Pinpoint the cell where the given text exists, returning its [x, y] midpoint coordinate. 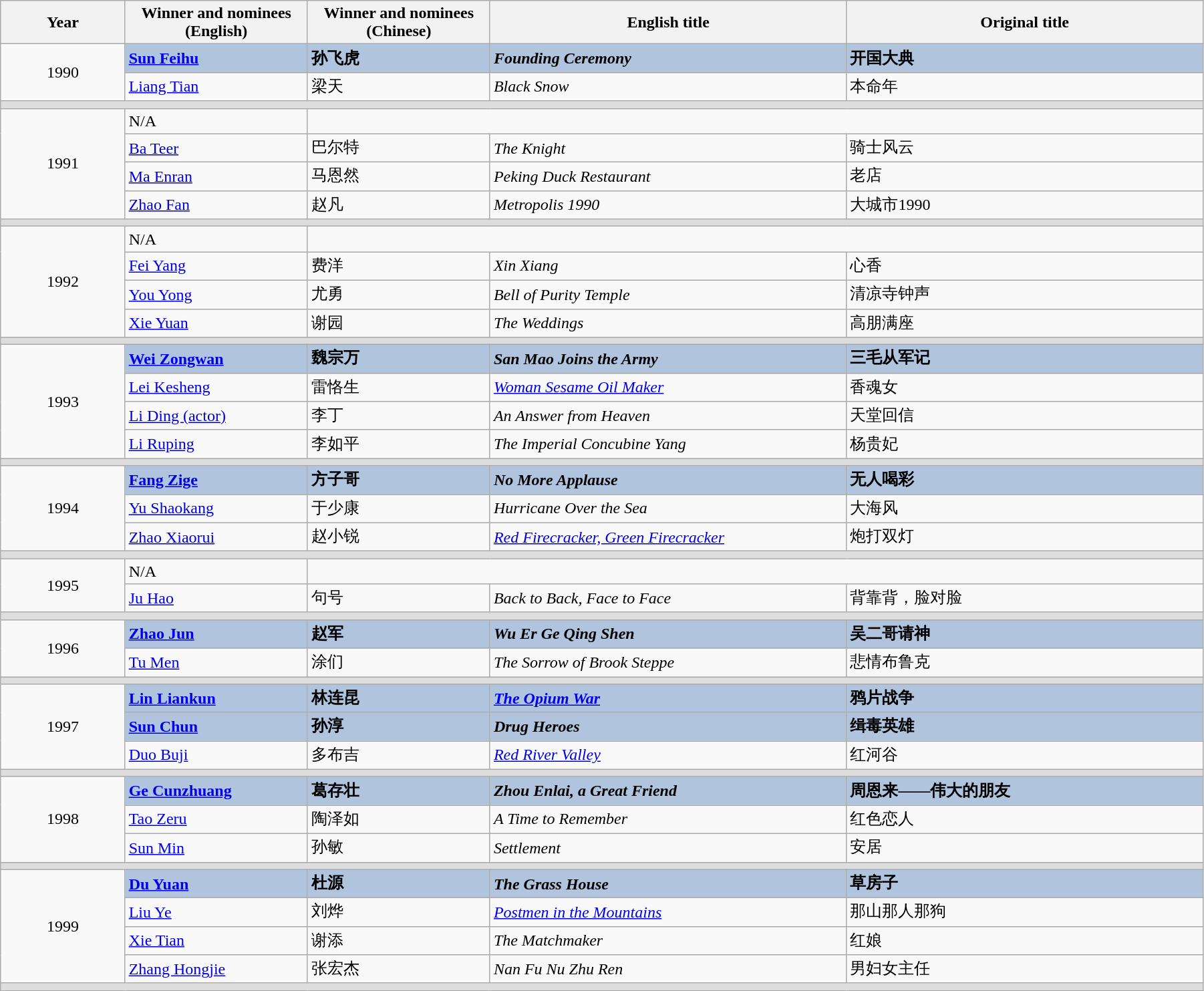
费洋 [398, 266]
Original title [1025, 23]
吴二哥请神 [1025, 633]
1994 [63, 509]
孙淳 [398, 727]
安居 [1025, 847]
杜源 [398, 883]
李如平 [398, 444]
1997 [63, 727]
Ge Cunzhuang [216, 791]
赵小锐 [398, 537]
1995 [63, 585]
赵军 [398, 633]
尤勇 [398, 294]
Sun Feihu [216, 59]
那山那人那狗 [1025, 913]
The Knight [668, 148]
Winner and nominees(Chinese) [398, 23]
三毛从军记 [1025, 360]
Zhao Jun [216, 633]
Red River Valley [668, 755]
鸦片战争 [1025, 699]
缉毒英雄 [1025, 727]
男妇女主任 [1025, 969]
背靠背，脸对脸 [1025, 599]
涂们 [398, 663]
Back to Back, Face to Face [668, 599]
San Mao Joins the Army [668, 360]
Ma Enran [216, 176]
The Sorrow of Brook Steppe [668, 663]
Zhou Enlai, a Great Friend [668, 791]
A Time to Remember [668, 819]
The Weddings [668, 323]
The Imperial Concubine Yang [668, 444]
巴尔特 [398, 148]
An Answer from Heaven [668, 416]
张宏杰 [398, 969]
Sun Min [216, 847]
魏宗万 [398, 360]
大城市1990 [1025, 204]
Wei Zongwan [216, 360]
Zhao Fan [216, 204]
大海风 [1025, 509]
老店 [1025, 176]
The Opium War [668, 699]
1996 [63, 648]
红娘 [1025, 941]
红色恋人 [1025, 819]
Nan Fu Nu Zhu Ren [668, 969]
高朋满座 [1025, 323]
Woman Sesame Oil Maker [668, 388]
于少康 [398, 509]
Hurricane Over the Sea [668, 509]
葛存壮 [398, 791]
Li Ruping [216, 444]
1990 [63, 72]
李丁 [398, 416]
Founding Ceremony [668, 59]
红河谷 [1025, 755]
Black Snow [668, 87]
Red Firecracker, Green Firecracker [668, 537]
句号 [398, 599]
Du Yuan [216, 883]
Wu Er Ge Qing Shen [668, 633]
Winner and nominees(English) [216, 23]
陶泽如 [398, 819]
赵凡 [398, 204]
Yu Shaokang [216, 509]
Settlement [668, 847]
开国大典 [1025, 59]
骑士风云 [1025, 148]
The Grass House [668, 883]
Xie Tian [216, 941]
谢添 [398, 941]
Year [63, 23]
刘烨 [398, 913]
孙飞虎 [398, 59]
Ju Hao [216, 599]
Peking Duck Restaurant [668, 176]
1991 [63, 164]
多布吉 [398, 755]
谢园 [398, 323]
草房子 [1025, 883]
Lei Kesheng [216, 388]
Tu Men [216, 663]
Tao Zeru [216, 819]
炮打双灯 [1025, 537]
心香 [1025, 266]
Sun Chun [216, 727]
Fei Yang [216, 266]
English title [668, 23]
The Matchmaker [668, 941]
Liu Ye [216, 913]
Xin Xiang [668, 266]
周恩来——伟大的朋友 [1025, 791]
You Yong [216, 294]
1999 [63, 926]
梁天 [398, 87]
Fang Zige [216, 480]
Zhang Hongjie [216, 969]
Zhao Xiaorui [216, 537]
1993 [63, 402]
Lin Liankun [216, 699]
Liang Tian [216, 87]
No More Applause [668, 480]
Postmen in the Mountains [668, 913]
Drug Heroes [668, 727]
清凉寺钟声 [1025, 294]
雷恪生 [398, 388]
本命年 [1025, 87]
方子哥 [398, 480]
Duo Buji [216, 755]
Xie Yuan [216, 323]
1998 [63, 819]
杨贵妃 [1025, 444]
Bell of Purity Temple [668, 294]
Ba Teer [216, 148]
Metropolis 1990 [668, 204]
孙敏 [398, 847]
Li Ding (actor) [216, 416]
马恩然 [398, 176]
悲情布鲁克 [1025, 663]
香魂女 [1025, 388]
天堂回信 [1025, 416]
1992 [63, 282]
林连昆 [398, 699]
无人喝彩 [1025, 480]
